Extract the (X, Y) coordinate from the center of the cell holding the provided text.  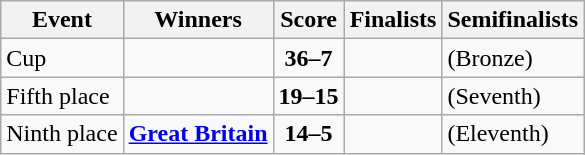
(Eleventh) (513, 134)
(Bronze) (513, 58)
Cup (62, 58)
Great Britain (198, 134)
Ninth place (62, 134)
19–15 (308, 96)
Score (308, 20)
14–5 (308, 134)
Fifth place (62, 96)
Event (62, 20)
Winners (198, 20)
(Seventh) (513, 96)
36–7 (308, 58)
Semifinalists (513, 20)
Finalists (393, 20)
